Scan for the cell matching the given text and deliver its [X, Y] coordinate at center. 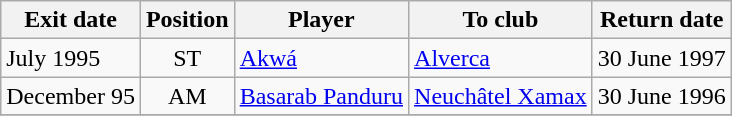
December 95 [71, 96]
Return date [662, 20]
Basarab Panduru [321, 96]
Exit date [71, 20]
AM [187, 96]
To club [501, 20]
ST [187, 58]
30 June 1996 [662, 96]
Neuchâtel Xamax [501, 96]
30 June 1997 [662, 58]
Position [187, 20]
July 1995 [71, 58]
Alverca [501, 58]
Akwá [321, 58]
Player [321, 20]
